Scan for the cell matching the given text and deliver its (X, Y) coordinate at center. 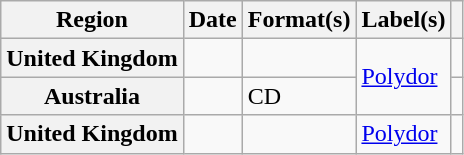
Date (212, 20)
Region (92, 20)
CD (299, 96)
Label(s) (404, 20)
Australia (92, 96)
Format(s) (299, 20)
